From the cell containing the given text, extract its center point as [x, y] coordinate. 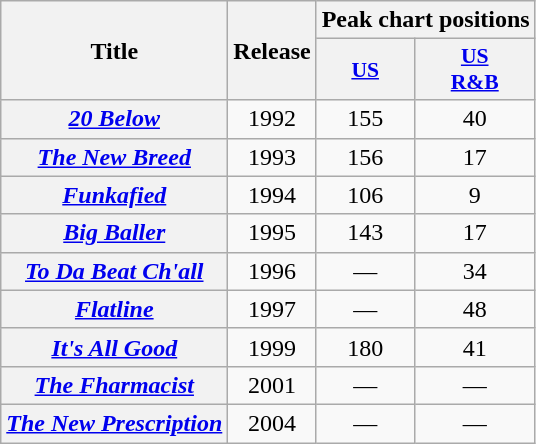
To Da Beat Ch'all [114, 271]
1993 [272, 157]
1999 [272, 347]
180 [365, 347]
The New Breed [114, 157]
155 [365, 119]
Big Baller [114, 233]
34 [474, 271]
156 [365, 157]
2001 [272, 385]
The New Prescription [114, 423]
It's All Good [114, 347]
Release [272, 50]
Title [114, 50]
1997 [272, 309]
20 Below [114, 119]
Flatline [114, 309]
40 [474, 119]
41 [474, 347]
1994 [272, 195]
Funkafied [114, 195]
1992 [272, 119]
143 [365, 233]
USR&B [474, 70]
106 [365, 195]
48 [474, 309]
Peak chart positions [426, 20]
US [365, 70]
The Fharmacist [114, 385]
2004 [272, 423]
1995 [272, 233]
1996 [272, 271]
9 [474, 195]
